Capture the cell that displays the provided text and extract its [x, y] central coordinate. 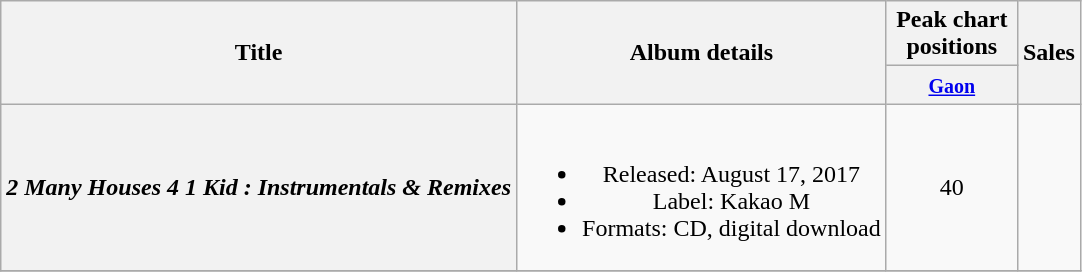
Gaon [952, 85]
Released: August 17, 2017Label: Kakao MFormats: CD, digital download [702, 188]
Sales [1048, 52]
2 Many Houses 4 1 Kid : Instrumentals & Remixes [259, 188]
Album details [702, 52]
Peak chart positions [952, 34]
40 [952, 188]
Title [259, 52]
